Identify which cell holds the provided text, then report its [x, y] central coordinate. 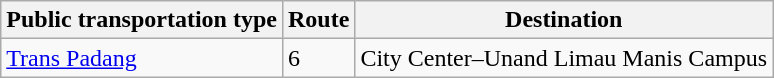
City Center–Unand Limau Manis Campus [564, 58]
Public transportation type [142, 20]
Destination [564, 20]
Trans Padang [142, 58]
Route [318, 20]
6 [318, 58]
